Locate the cell with the specified text and output its [x, y] center coordinate. 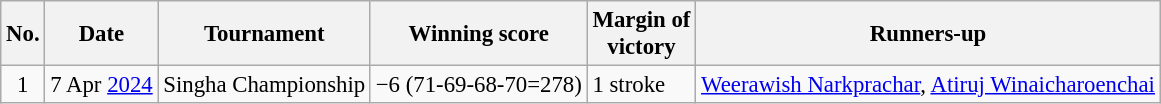
7 Apr 2024 [102, 85]
Weerawish Narkprachar, Atiruj Winaicharoenchai [928, 85]
Tournament [264, 34]
Runners-up [928, 34]
1 [23, 85]
Winning score [478, 34]
Margin ofvictory [642, 34]
1 stroke [642, 85]
No. [23, 34]
Date [102, 34]
−6 (71-69-68-70=278) [478, 85]
Singha Championship [264, 85]
